Output the [X, Y] coordinate of the center of the cell containing the given text.  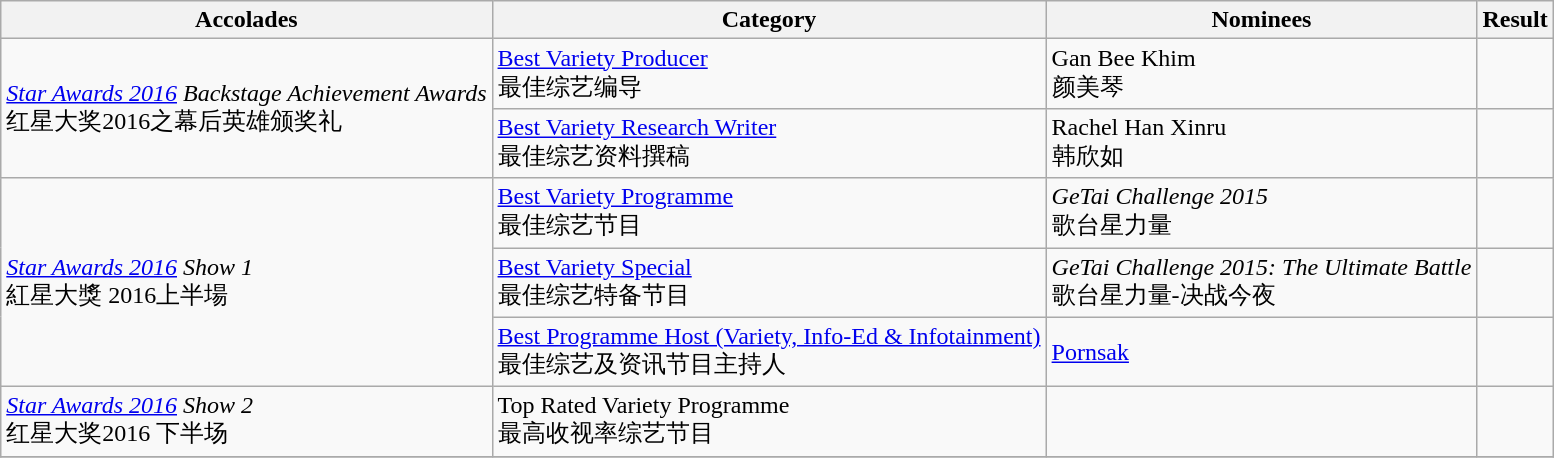
Result [1515, 20]
Star Awards 2016 Backstage Achievement Awards 红星大奖2016之幕后英雄颁奖礼 [246, 108]
Best Programme Host (Variety, Info-Ed & Infotainment) 最佳综艺及资讯节目主持人 [769, 352]
GeTai Challenge 2015: The Ultimate Battle 歌台星力量-决战今夜 [1262, 283]
Gan Bee Khim 颜美琴 [1262, 74]
Category [769, 20]
Best Variety Programme 最佳综艺节目 [769, 213]
Pornsak [1262, 352]
Best Variety Research Writer 最佳综艺资料撰稿 [769, 143]
Accolades [246, 20]
GeTai Challenge 2015 歌台星力量 [1262, 213]
Star Awards 2016 Show 1 紅星大獎 2016上半場 [246, 282]
Rachel Han Xinru韩欣如 [1262, 143]
Star Awards 2016 Show 2 红星大奖2016 下半场 [246, 422]
Top Rated Variety Programme 最高收视率综艺节目 [769, 422]
Best Variety Producer 最佳综艺编导 [769, 74]
Best Variety Special 最佳综艺特备节目 [769, 283]
Nominees [1262, 20]
